Locate the cell with the specified text and output its [X, Y] center coordinate. 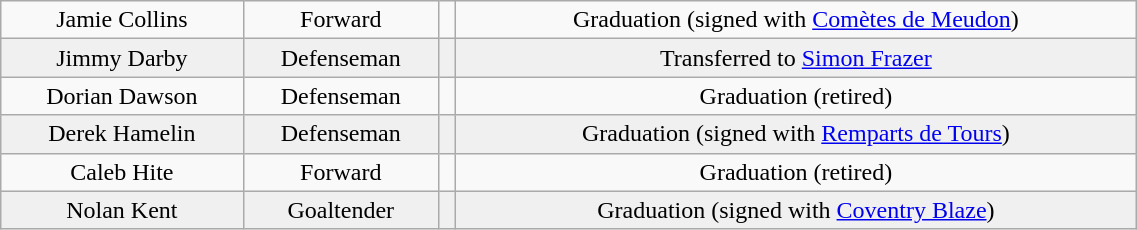
Goaltender [340, 210]
Graduation (signed with Comètes de Meudon) [796, 20]
Graduation (signed with Coventry Blaze) [796, 210]
Jamie Collins [122, 20]
Transferred to Simon Frazer [796, 58]
Derek Hamelin [122, 134]
Graduation (signed with Remparts de Tours) [796, 134]
Jimmy Darby [122, 58]
Dorian Dawson [122, 96]
Nolan Kent [122, 210]
Caleb Hite [122, 172]
